Find where the given text appears and provide that cell's center as (x, y) coordinate. 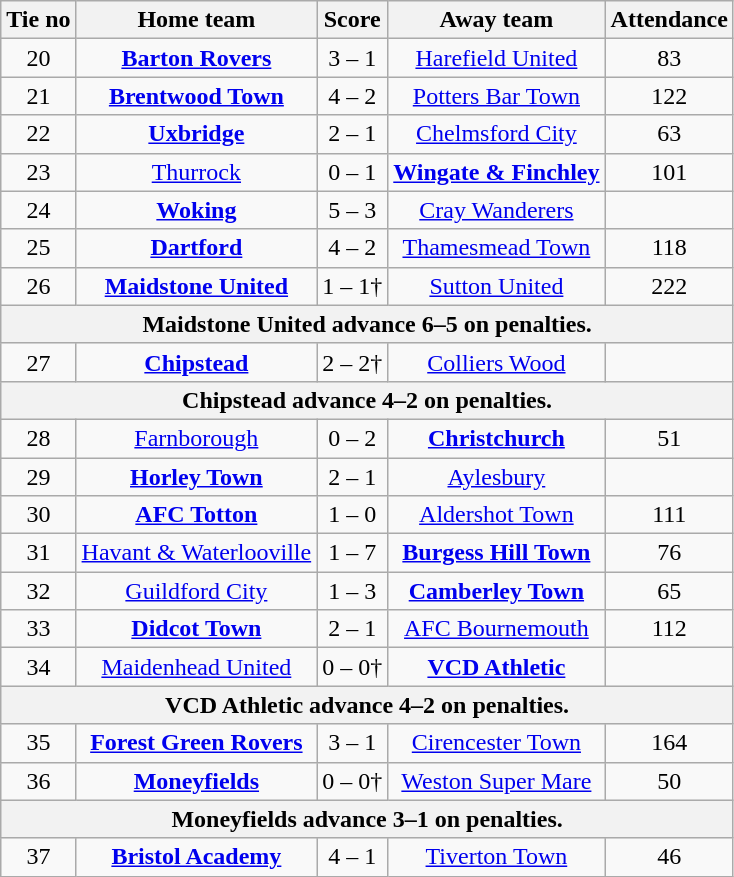
AFC Bournemouth (496, 629)
1 – 3 (352, 591)
Chelmsford City (496, 134)
63 (669, 134)
VCD Athletic (496, 667)
50 (669, 781)
Aldershot Town (496, 515)
5 – 3 (352, 210)
4 – 1 (352, 857)
1 – 0 (352, 515)
VCD Athletic advance 4–2 on penalties. (368, 705)
Farnborough (196, 438)
Horley Town (196, 477)
101 (669, 172)
Moneyfields (196, 781)
Guildford City (196, 591)
20 (38, 58)
Barton Rovers (196, 58)
Woking (196, 210)
Tie no (38, 20)
Thamesmead Town (496, 248)
Cirencester Town (496, 743)
111 (669, 515)
Christchurch (496, 438)
Home team (196, 20)
Burgess Hill Town (496, 553)
112 (669, 629)
118 (669, 248)
222 (669, 286)
1 – 1† (352, 286)
35 (38, 743)
AFC Totton (196, 515)
Moneyfields advance 3–1 on penalties. (368, 819)
21 (38, 96)
Maidstone United advance 6–5 on penalties. (368, 324)
30 (38, 515)
25 (38, 248)
Attendance (669, 20)
33 (38, 629)
76 (669, 553)
Away team (496, 20)
36 (38, 781)
27 (38, 362)
26 (38, 286)
0 – 1 (352, 172)
Cray Wanderers (496, 210)
46 (669, 857)
Camberley Town (496, 591)
24 (38, 210)
51 (669, 438)
Dartford (196, 248)
Didcot Town (196, 629)
29 (38, 477)
Thurrock (196, 172)
Weston Super Mare (496, 781)
1 – 7 (352, 553)
Chipstead advance 4–2 on penalties. (368, 400)
31 (38, 553)
Aylesbury (496, 477)
2 – 2† (352, 362)
Maidstone United (196, 286)
Havant & Waterlooville (196, 553)
Uxbridge (196, 134)
28 (38, 438)
Sutton United (496, 286)
23 (38, 172)
37 (38, 857)
34 (38, 667)
Score (352, 20)
Maidenhead United (196, 667)
Potters Bar Town (496, 96)
22 (38, 134)
32 (38, 591)
Colliers Wood (496, 362)
0 – 2 (352, 438)
122 (669, 96)
Tiverton Town (496, 857)
Brentwood Town (196, 96)
83 (669, 58)
164 (669, 743)
Bristol Academy (196, 857)
Chipstead (196, 362)
Wingate & Finchley (496, 172)
Forest Green Rovers (196, 743)
65 (669, 591)
Harefield United (496, 58)
